Detect which cell encompasses the target text, then output its [x, y] center coordinate. 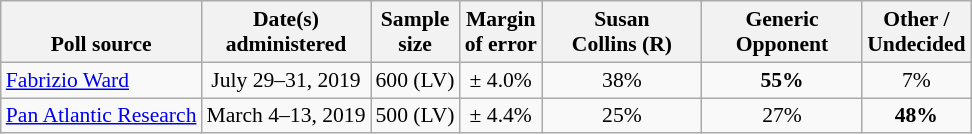
GenericOpponent [782, 32]
Samplesize [414, 32]
March 4–13, 2019 [286, 116]
600 (LV) [414, 80]
SusanCollins (R) [622, 32]
500 (LV) [414, 116]
55% [782, 80]
Fabrizio Ward [102, 80]
± 4.0% [501, 80]
7% [916, 80]
38% [622, 80]
Date(s)administered [286, 32]
Poll source [102, 32]
± 4.4% [501, 116]
48% [916, 116]
July 29–31, 2019 [286, 80]
Pan Atlantic Research [102, 116]
25% [622, 116]
Other /Undecided [916, 32]
27% [782, 116]
Marginof error [501, 32]
